Find where the given text appears and provide that cell's center as [X, Y] coordinate. 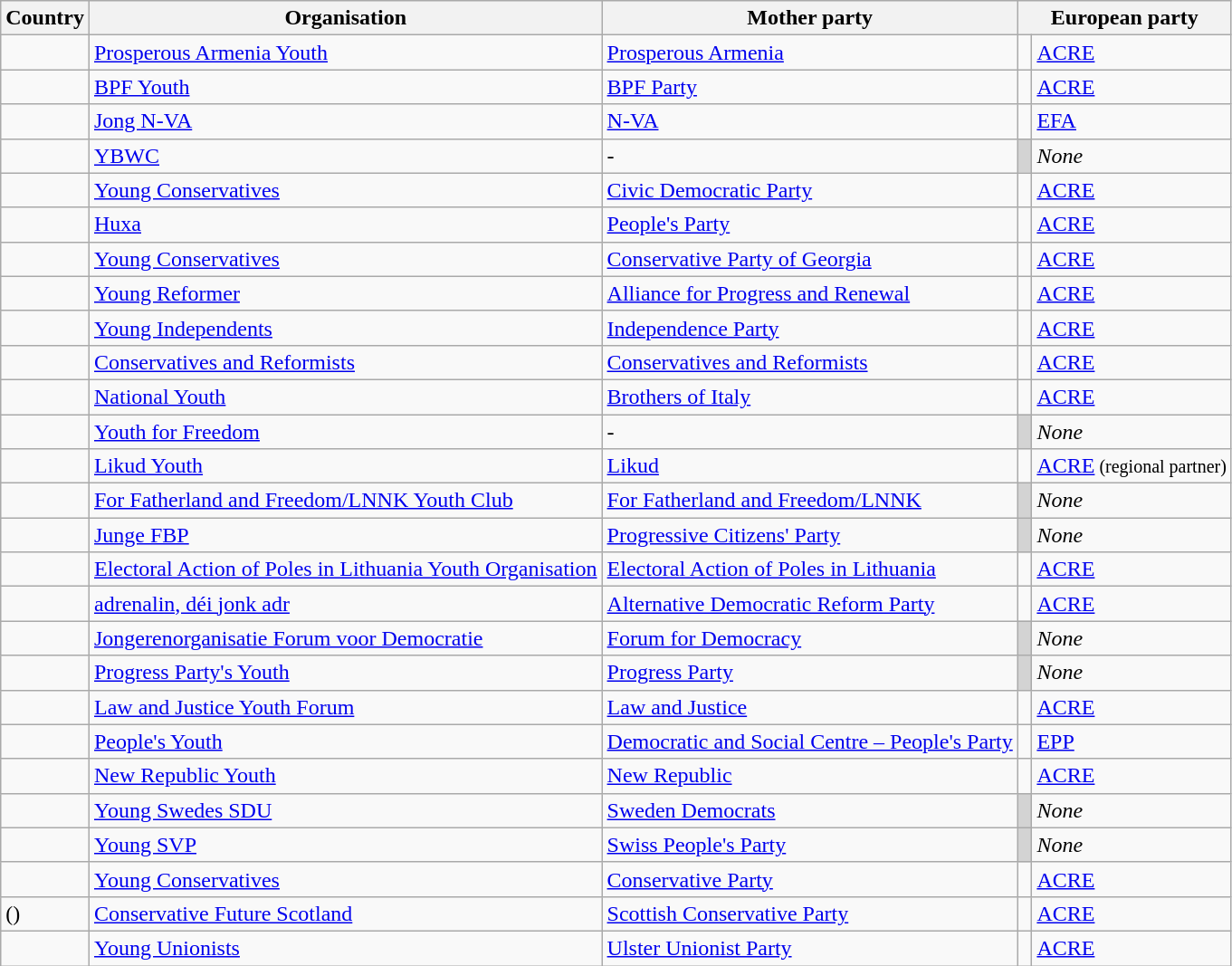
Young Independents [346, 328]
Ulster Unionist Party [809, 948]
YBWC [346, 156]
() [45, 913]
Democratic and Social Centre – People's Party [809, 741]
Likud Youth [346, 466]
Young SVP [346, 845]
Young Reformer [346, 293]
BPF Party [809, 87]
Prosperous Armenia Youth [346, 53]
Brothers of Italy [809, 397]
Electoral Action of Poles in Lithuania [809, 569]
Progress Party [809, 673]
People's Party [809, 225]
People's Youth [346, 741]
Alliance for Progress and Renewal [809, 293]
Civic Democratic Party [809, 190]
Electoral Action of Poles in Lithuania Youth Organisation [346, 569]
European party [1124, 18]
EPP [1132, 741]
Independence Party [809, 328]
Jong N-VA [346, 121]
Scottish Conservative Party [809, 913]
Prosperous Armenia [809, 53]
National Youth [346, 397]
Alternative Democratic Reform Party [809, 604]
Progressive Citizens' Party [809, 535]
EFA [1132, 121]
New Republic Youth [346, 776]
Law and Justice Youth Forum [346, 707]
ACRE (regional partner) [1132, 466]
Forum for Democracy [809, 638]
Mother party [809, 18]
For Fatherland and Freedom/LNNK [809, 501]
Youth for Freedom [346, 432]
New Republic [809, 776]
Progress Party's Youth [346, 673]
adrenalin, déi jonk adr [346, 604]
Jongerenorganisatie Forum voor Democratie [346, 638]
Huxa [346, 225]
For Fatherland and Freedom/LNNK Youth Club [346, 501]
Organisation [346, 18]
Young Unionists [346, 948]
Likud [809, 466]
Young Swedes SDU [346, 810]
N-VA [809, 121]
Conservative Party [809, 879]
Swiss People's Party [809, 845]
Law and Justice [809, 707]
Conservative Future Scotland [346, 913]
BPF Youth [346, 87]
Sweden Democrats [809, 810]
Junge FBP [346, 535]
Conservative Party of Georgia [809, 259]
Country [45, 18]
